Search for the cell housing the specified text and yield its [x, y] center coordinate. 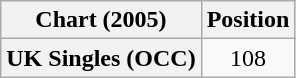
Position [248, 20]
108 [248, 58]
UK Singles (OCC) [101, 58]
Chart (2005) [101, 20]
